Return the [x, y] coordinate for the center point of the cell that contains the specified text.  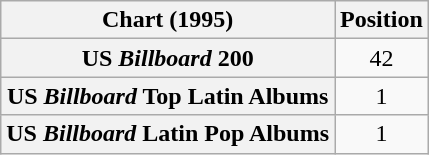
42 [382, 58]
US Billboard Latin Pop Albums [168, 134]
Position [382, 20]
US Billboard Top Latin Albums [168, 96]
US Billboard 200 [168, 58]
Chart (1995) [168, 20]
